Identify which cell holds the provided text, then report its (x, y) central coordinate. 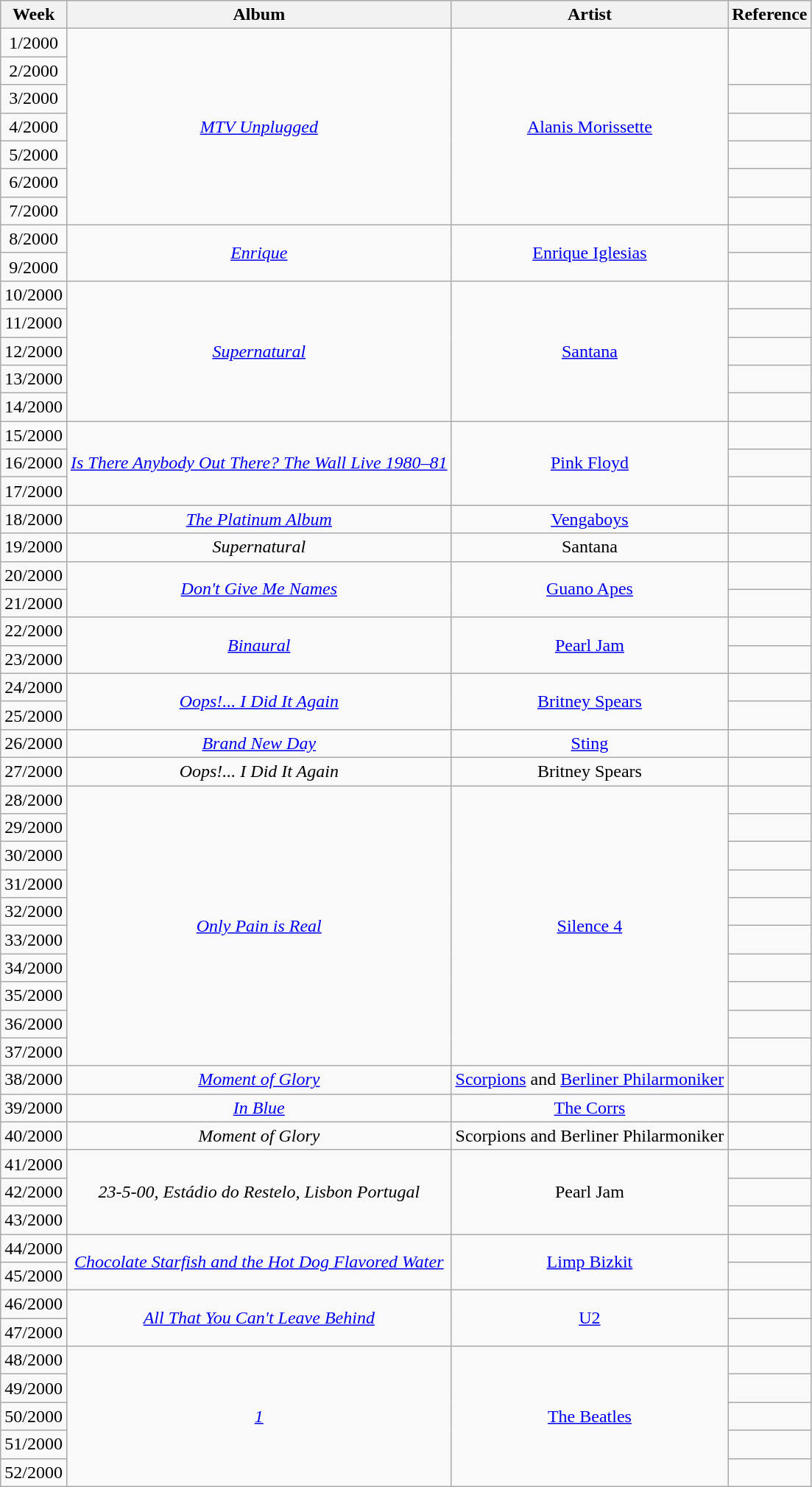
All That You Can't Leave Behind (259, 1318)
3/2000 (34, 99)
31/2000 (34, 884)
51/2000 (34, 1444)
27/2000 (34, 771)
Alanis Morissette (590, 127)
52/2000 (34, 1472)
36/2000 (34, 1024)
47/2000 (34, 1332)
23-5-00, Estádio do Restelo, Lisbon Portugal (259, 1192)
Album (259, 15)
39/2000 (34, 1108)
Sting (590, 743)
38/2000 (34, 1080)
The Beatles (590, 1416)
13/2000 (34, 379)
6/2000 (34, 183)
44/2000 (34, 1248)
Enrique Iglesias (590, 253)
42/2000 (34, 1192)
20/2000 (34, 575)
1 (259, 1416)
10/2000 (34, 295)
25/2000 (34, 715)
26/2000 (34, 743)
12/2000 (34, 351)
43/2000 (34, 1220)
Is There Anybody Out There? The Wall Live 1980–81 (259, 463)
2/2000 (34, 71)
46/2000 (34, 1304)
In Blue (259, 1108)
37/2000 (34, 1052)
8/2000 (34, 239)
22/2000 (34, 631)
32/2000 (34, 912)
49/2000 (34, 1388)
34/2000 (34, 968)
14/2000 (34, 407)
Only Pain is Real (259, 925)
11/2000 (34, 323)
Binaural (259, 645)
Silence 4 (590, 925)
Artist (590, 15)
U2 (590, 1318)
4/2000 (34, 127)
24/2000 (34, 687)
28/2000 (34, 799)
The Corrs (590, 1108)
Reference (770, 15)
19/2000 (34, 547)
Vengaboys (590, 519)
45/2000 (34, 1276)
17/2000 (34, 491)
The Platinum Album (259, 519)
23/2000 (34, 659)
Don't Give Me Names (259, 589)
33/2000 (34, 940)
16/2000 (34, 463)
29/2000 (34, 828)
MTV Unplugged (259, 127)
50/2000 (34, 1416)
Brand New Day (259, 743)
Enrique (259, 253)
1/2000 (34, 43)
5/2000 (34, 155)
35/2000 (34, 996)
Chocolate Starfish and the Hot Dog Flavored Water (259, 1262)
40/2000 (34, 1136)
Limp Bizkit (590, 1262)
Pink Floyd (590, 463)
48/2000 (34, 1360)
7/2000 (34, 211)
30/2000 (34, 856)
15/2000 (34, 435)
Week (34, 15)
9/2000 (34, 267)
41/2000 (34, 1164)
18/2000 (34, 519)
Guano Apes (590, 589)
21/2000 (34, 603)
